Identify which cell holds the provided text, then report its [X, Y] central coordinate. 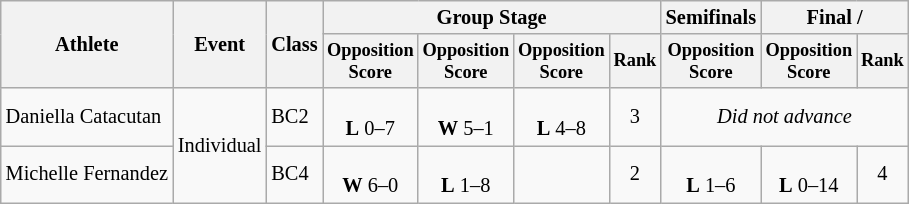
Semifinals [711, 17]
4 [882, 174]
Event [220, 44]
L 0–7 [371, 117]
2 [635, 174]
Did not advance [784, 117]
L 0–14 [809, 174]
Daniella Catacutan [87, 117]
Group Stage [492, 17]
L 4–8 [562, 117]
L 1–6 [711, 174]
BC4 [294, 174]
W 6–0 [371, 174]
3 [635, 117]
Class [294, 44]
Final / [834, 17]
Michelle Fernandez [87, 174]
Athlete [87, 44]
W 5–1 [466, 117]
Individual [220, 146]
BC2 [294, 117]
L 1–8 [466, 174]
